Extract the (x, y) coordinate from the center of the cell holding the provided text.  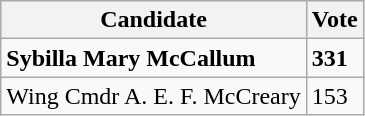
Candidate (154, 20)
153 (334, 96)
331 (334, 58)
Wing Cmdr A. E. F. McCreary (154, 96)
Sybilla Mary McCallum (154, 58)
Vote (334, 20)
